Extract the [x, y] coordinate from the center of the cell holding the provided text.  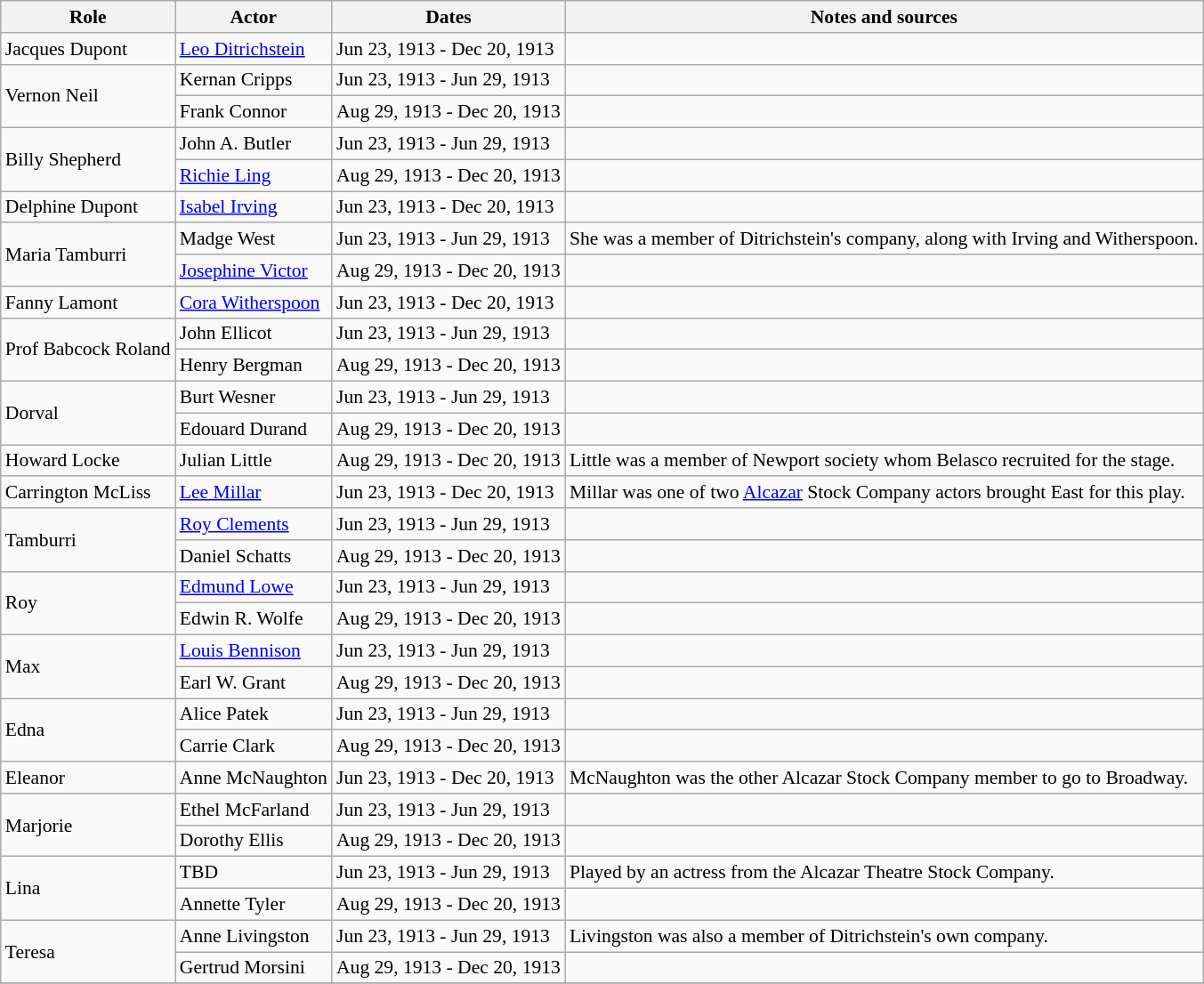
Richie Ling [254, 175]
Frank Connor [254, 112]
Jacques Dupont [88, 49]
Edna [88, 730]
Lina [88, 888]
Tamburri [88, 539]
Burt Wesner [254, 398]
Little was a member of Newport society whom Belasco recruited for the stage. [885, 461]
Anne McNaughton [254, 778]
Ethel McFarland [254, 810]
Vernon Neil [88, 96]
Edwin R. Wolfe [254, 619]
Daniel Schatts [254, 556]
Gertrud Morsini [254, 968]
Dorothy Ellis [254, 841]
Prof Babcock Roland [88, 349]
Cora Witherspoon [254, 302]
Annette Tyler [254, 905]
She was a member of Ditrichstein's company, along with Irving and Witherspoon. [885, 239]
John Ellicot [254, 334]
Max [88, 667]
Marjorie [88, 826]
Madge West [254, 239]
Alice Patek [254, 714]
Louis Bennison [254, 651]
TBD [254, 873]
Edouard Durand [254, 429]
Actor [254, 17]
Carrie Clark [254, 746]
Isabel Irving [254, 207]
Lee Millar [254, 493]
Josephine Victor [254, 270]
Howard Locke [88, 461]
Millar was one of two Alcazar Stock Company actors brought East for this play. [885, 493]
Dates [448, 17]
Played by an actress from the Alcazar Theatre Stock Company. [885, 873]
Notes and sources [885, 17]
Role [88, 17]
Kernan Cripps [254, 80]
Roy [88, 603]
Teresa [88, 952]
Eleanor [88, 778]
Maria Tamburri [88, 254]
Fanny Lamont [88, 302]
Billy Shepherd [88, 160]
Dorval [88, 413]
Delphine Dupont [88, 207]
Carrington McLiss [88, 493]
Roy Clements [254, 524]
Julian Little [254, 461]
Edmund Lowe [254, 587]
Livingston was also a member of Ditrichstein's own company. [885, 936]
John A. Butler [254, 144]
Henry Bergman [254, 366]
Earl W. Grant [254, 682]
McNaughton was the other Alcazar Stock Company member to go to Broadway. [885, 778]
Anne Livingston [254, 936]
Leo Ditrichstein [254, 49]
